Extract the [X, Y] coordinate from the center of the cell holding the provided text.  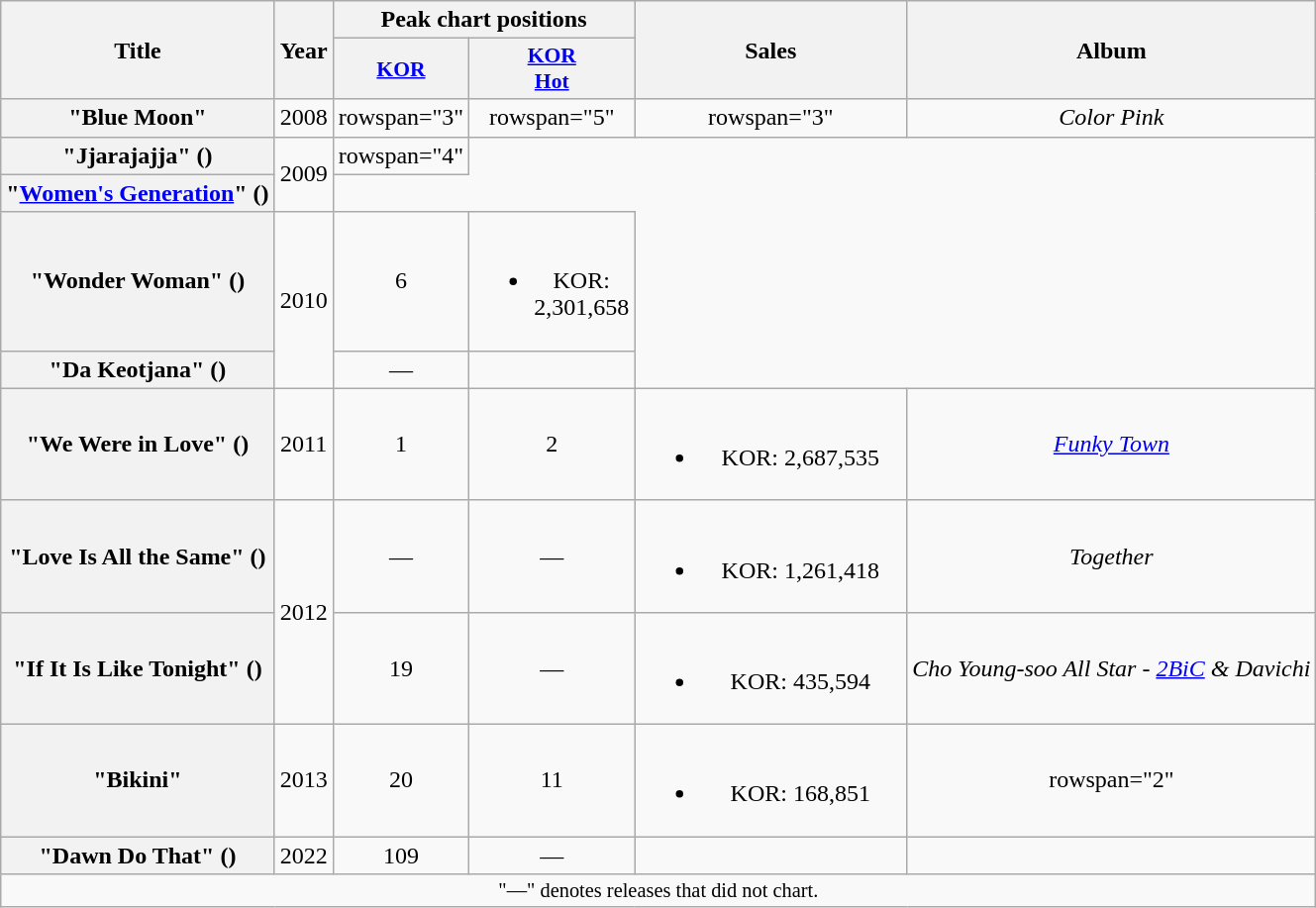
"Love Is All the Same" () [138, 556]
KOR: 1,261,418 [770, 556]
109 [401, 855]
"Wonder Woman" () [138, 281]
Peak chart positions [483, 20]
Sales [770, 50]
Album [1111, 50]
Cho Young-soo All Star - 2BiC & Davichi [1111, 667]
Together [1111, 556]
2009 [303, 174]
"Women's Generation" () [138, 193]
KOR: 2,687,535 [770, 444]
2013 [303, 780]
20 [401, 780]
rowspan="2" [1111, 780]
19 [401, 667]
2022 [303, 855]
KOR: 435,594 [770, 667]
"If It Is Like Tonight" () [138, 667]
2 [553, 444]
"—" denotes releases that did not chart. [658, 891]
KOR: 2,301,658 [553, 281]
Year [303, 50]
"Dawn Do That" () [138, 855]
KORHot [553, 69]
2008 [303, 118]
2010 [303, 300]
KOR [401, 69]
rowspan="4" [401, 155]
Funky Town [1111, 444]
Title [138, 50]
1 [401, 444]
"Bikini" [138, 780]
Color Pink [1111, 118]
11 [553, 780]
2011 [303, 444]
2012 [303, 612]
6 [401, 281]
"We Were in Love" () [138, 444]
"Jjarajajja" () [138, 155]
"Blue Moon" [138, 118]
rowspan="5" [553, 118]
KOR: 168,851 [770, 780]
"Da Keotjana" () [138, 369]
